Extract the [x, y] coordinate from the center of the cell holding the provided text.  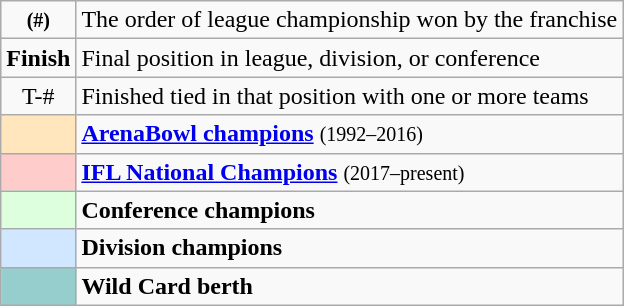
(#) [38, 20]
Finished tied in that position with one or more teams [350, 96]
T-# [38, 96]
ArenaBowl champions (1992–2016) [350, 134]
IFL National Champions (2017–present) [350, 172]
The order of league championship won by the franchise [350, 20]
Conference champions [350, 210]
Division champions [350, 248]
Finish [38, 58]
Wild Card berth [350, 286]
Final position in league, division, or conference [350, 58]
